Provide the (X, Y) coordinate of the cell's center where the given text is located.  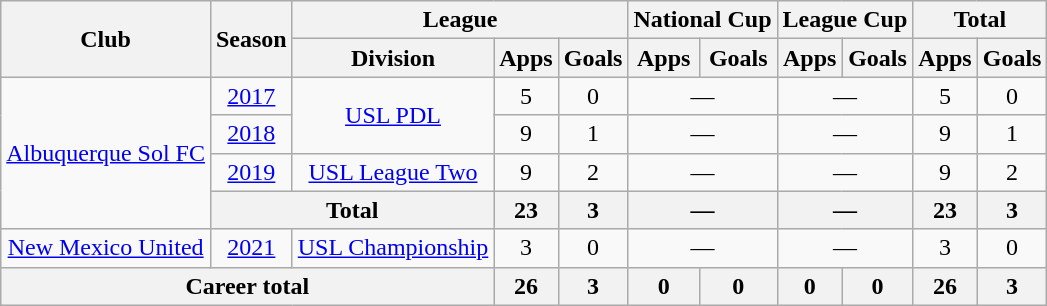
Division (393, 58)
2018 (251, 134)
USL Championship (393, 248)
2017 (251, 96)
League (460, 20)
USL PDL (393, 115)
Career total (248, 286)
2019 (251, 172)
USL League Two (393, 172)
Club (106, 39)
National Cup (702, 20)
Albuquerque Sol FC (106, 153)
League Cup (845, 20)
New Mexico United (106, 248)
Season (251, 39)
2021 (251, 248)
